Capture the cell that displays the provided text and extract its [X, Y] central coordinate. 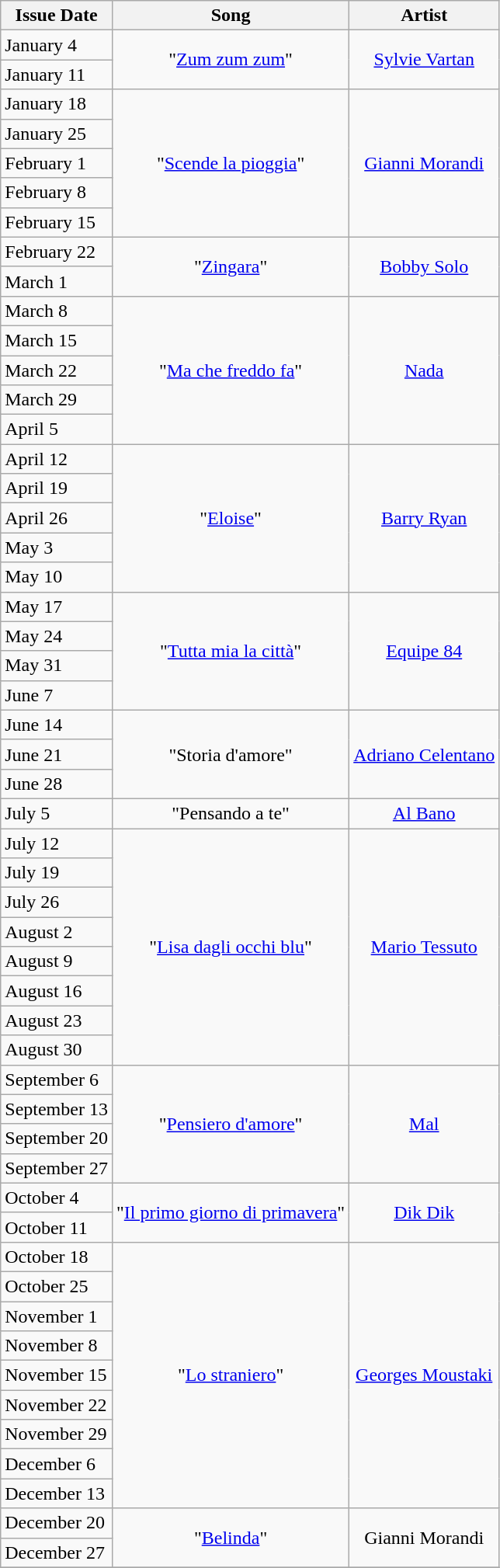
Equipe 84 [424, 651]
Bobby Solo [424, 266]
July 26 [57, 902]
Georges Moustaki [424, 1375]
February 1 [57, 163]
January 11 [57, 75]
December 20 [57, 1523]
August 23 [57, 1020]
February 8 [57, 193]
March 29 [57, 400]
December 13 [57, 1493]
August 9 [57, 961]
"Lo straniero" [230, 1375]
January 25 [57, 134]
May 24 [57, 636]
March 8 [57, 311]
Sylvie Vartan [424, 60]
October 18 [57, 1257]
Song [230, 16]
May 17 [57, 607]
February 22 [57, 252]
Mario Tessuto [424, 946]
August 2 [57, 932]
June 28 [57, 784]
November 15 [57, 1375]
November 8 [57, 1346]
Barry Ryan [424, 518]
Adriano Celentano [424, 754]
"Zum zum zum" [230, 60]
October 11 [57, 1227]
March 1 [57, 281]
June 7 [57, 695]
June 21 [57, 754]
November 22 [57, 1405]
May 10 [57, 577]
"Il primo giorno di primavera" [230, 1212]
September 13 [57, 1109]
"Storia d'amore" [230, 754]
March 22 [57, 370]
May 3 [57, 548]
December 6 [57, 1464]
"Eloise" [230, 518]
August 30 [57, 1050]
"Tutta mia la città" [230, 651]
November 1 [57, 1316]
"Pensiero d'amore" [230, 1124]
Mal [424, 1124]
November 29 [57, 1434]
March 15 [57, 340]
April 12 [57, 459]
June 14 [57, 725]
July 19 [57, 873]
"Scende la pioggia" [230, 163]
February 15 [57, 222]
January 18 [57, 104]
January 4 [57, 45]
"Pensando a te" [230, 813]
"Ma che freddo fa" [230, 370]
Artist [424, 16]
July 12 [57, 843]
April 5 [57, 429]
September 6 [57, 1080]
August 16 [57, 991]
December 27 [57, 1552]
September 20 [57, 1139]
Issue Date [57, 16]
April 26 [57, 518]
April 19 [57, 488]
"Lisa dagli occhi blu" [230, 946]
Al Bano [424, 813]
October 4 [57, 1198]
Dik Dik [424, 1212]
Nada [424, 370]
October 25 [57, 1286]
July 5 [57, 813]
"Zingara" [230, 266]
"Belinda" [230, 1538]
May 31 [57, 666]
September 27 [57, 1168]
